Identify which cell holds the provided text, then report its (X, Y) central coordinate. 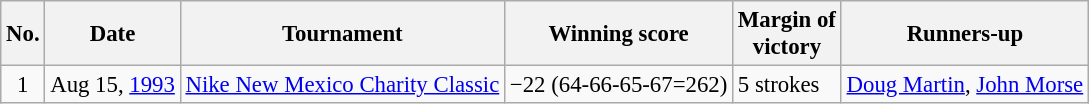
5 strokes (788, 85)
Tournament (342, 34)
Doug Martin, John Morse (964, 85)
Nike New Mexico Charity Classic (342, 85)
Aug 15, 1993 (112, 85)
Margin ofvictory (788, 34)
1 (23, 85)
−22 (64-66-65-67=262) (619, 85)
Runners-up (964, 34)
Winning score (619, 34)
No. (23, 34)
Date (112, 34)
